Capture the cell that displays the provided text and extract its [x, y] central coordinate. 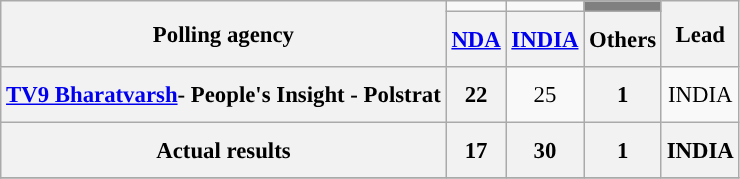
Actual results [224, 151]
17 [476, 151]
NDA [476, 40]
22 [476, 95]
25 [545, 95]
Others [623, 40]
TV9 Bharatvarsh- People's Insight - Polstrat [224, 95]
Polling agency [224, 34]
30 [545, 151]
Lead [700, 34]
